For the text-containing cell, return its midpoint in [X, Y] coordinate format. 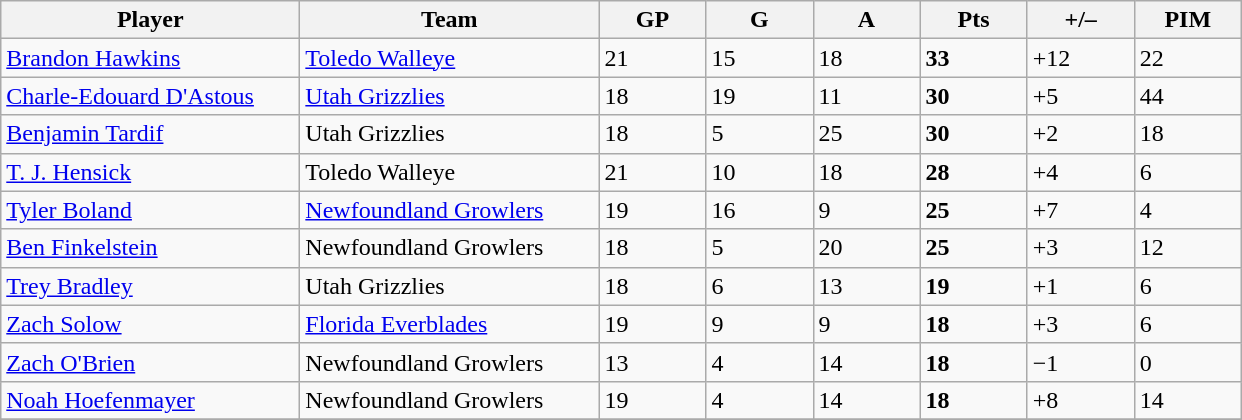
PIM [1188, 20]
Benjamin Tardif [150, 134]
20 [866, 248]
+7 [1080, 210]
−1 [1080, 362]
Ben Finkelstein [150, 248]
12 [1188, 248]
Florida Everblades [450, 324]
10 [760, 172]
44 [1188, 96]
Noah Hoefenmayer [150, 400]
33 [974, 58]
+2 [1080, 134]
Team [450, 20]
16 [760, 210]
Zach Solow [150, 324]
Pts [974, 20]
0 [1188, 362]
15 [760, 58]
G [760, 20]
GP [652, 20]
Trey Bradley [150, 286]
Zach O'Brien [150, 362]
Tyler Boland [150, 210]
+5 [1080, 96]
28 [974, 172]
Player [150, 20]
11 [866, 96]
+/– [1080, 20]
Brandon Hawkins [150, 58]
22 [1188, 58]
+12 [1080, 58]
T. J. Hensick [150, 172]
+1 [1080, 286]
+8 [1080, 400]
+4 [1080, 172]
A [866, 20]
Charle-Edouard D'Astous [150, 96]
